Locate the cell with the specified text and output its (X, Y) center coordinate. 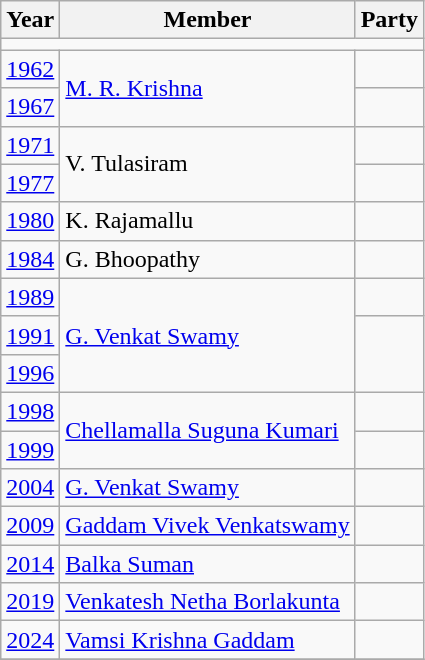
1980 (30, 221)
1998 (30, 411)
Venkatesh Netha Borlakunta (208, 602)
1971 (30, 145)
M. R. Krishna (208, 88)
2019 (30, 602)
1967 (30, 107)
1962 (30, 69)
1977 (30, 183)
1984 (30, 259)
1989 (30, 297)
2014 (30, 564)
Chellamalla Suguna Kumari (208, 430)
K. Rajamallu (208, 221)
Party (389, 20)
1991 (30, 335)
Vamsi Krishna Gaddam (208, 640)
G. Bhoopathy (208, 259)
Year (30, 20)
V. Tulasiram (208, 164)
1999 (30, 449)
2024 (30, 640)
2009 (30, 526)
Balka Suman (208, 564)
2004 (30, 488)
Gaddam Vivek Venkatswamy (208, 526)
Member (208, 20)
1996 (30, 373)
